Return (X, Y) of the center of cell containing provided text 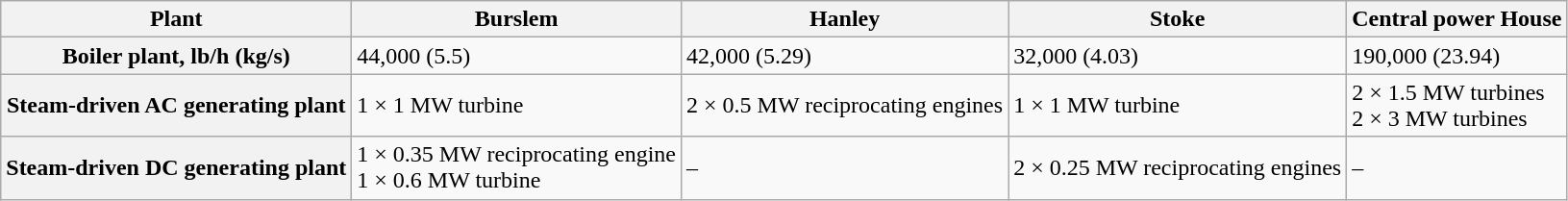
2 × 0.5 MW reciprocating engines (845, 106)
44,000 (5.5) (517, 56)
190,000 (23.94) (1457, 56)
42,000 (5.29) (845, 56)
Stoke (1178, 19)
32,000 (4.03) (1178, 56)
Plant (177, 19)
Central power House (1457, 19)
2 × 0.25 MW reciprocating engines (1178, 167)
Hanley (845, 19)
Boiler plant, lb/h (kg/s) (177, 56)
2 × 1.5 MW turbines2 × 3 MW turbines (1457, 106)
Steam-driven AC generating plant (177, 106)
1 × 0.35 MW reciprocating engine1 × 0.6 MW turbine (517, 167)
Steam-driven DC generating plant (177, 167)
Burslem (517, 19)
